Scan for the cell matching the given text and deliver its [x, y] coordinate at center. 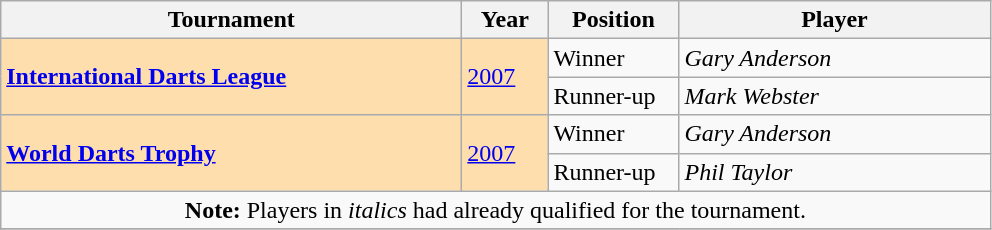
World Darts Trophy [232, 153]
Tournament [232, 20]
Mark Webster [834, 96]
Year [505, 20]
Player [834, 20]
Note: Players in italics had already qualified for the tournament. [496, 210]
International Darts League [232, 77]
Phil Taylor [834, 172]
Position [614, 20]
